Return the [x, y] coordinate for the center point of the cell that contains the specified text.  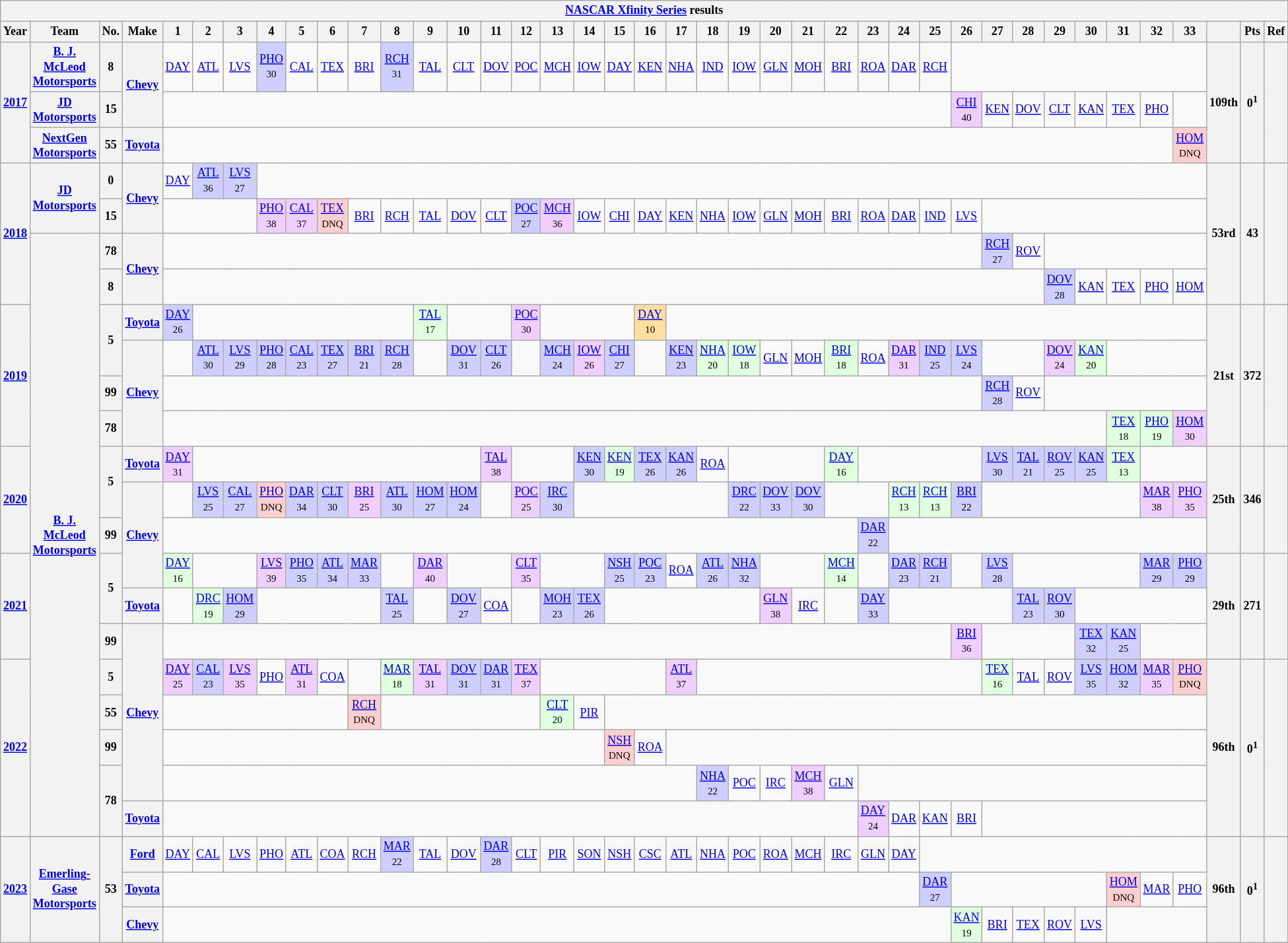
HOM29 [240, 606]
MCH14 [841, 571]
GLN38 [776, 606]
LVS30 [998, 464]
CSC [650, 854]
DAY10 [650, 322]
16 [650, 32]
NSH [619, 854]
DAR34 [301, 500]
TAL31 [430, 677]
13 [557, 32]
MAR33 [364, 571]
24 [904, 32]
CLT26 [496, 358]
346 [1252, 499]
12 [526, 32]
Make [143, 32]
KEN19 [619, 464]
TEX27 [333, 358]
MCH36 [557, 216]
MCH24 [557, 358]
11 [496, 32]
BRI22 [966, 500]
DAY25 [178, 677]
271 [1252, 606]
CAL27 [240, 500]
DAY26 [178, 322]
NSH25 [619, 571]
POC27 [526, 216]
TAL38 [496, 464]
LVS28 [998, 571]
Ref [1276, 32]
25 [935, 32]
BRI18 [841, 358]
LVS29 [240, 358]
BRI21 [364, 358]
43 [1252, 234]
CHI40 [966, 110]
14 [590, 32]
Pts [1252, 32]
TAL25 [397, 606]
DOV33 [776, 500]
0 [111, 181]
23 [873, 32]
2 [208, 32]
33 [1190, 32]
21 [808, 32]
25th [1224, 499]
TAL23 [1028, 606]
KEN30 [590, 464]
TEX32 [1091, 641]
PHO29 [1190, 571]
PHO28 [272, 358]
2019 [16, 375]
CLT35 [526, 571]
IOW18 [744, 358]
Team [65, 32]
IND25 [935, 358]
DAR40 [430, 571]
CLT30 [333, 500]
372 [1252, 375]
2022 [16, 748]
DOV30 [808, 500]
HOM30 [1190, 429]
NSHDNQ [619, 748]
31 [1124, 32]
27 [998, 32]
LVS25 [208, 500]
NHA32 [744, 571]
RCHDNQ [364, 713]
30 [1091, 32]
DAY31 [178, 464]
RCH27 [998, 252]
29 [1060, 32]
2023 [16, 889]
NHA20 [713, 358]
NextGen Motorsports [65, 145]
BRI25 [364, 500]
1 [178, 32]
LVS39 [272, 571]
TEX13 [1124, 464]
Ford [143, 854]
TEXDNQ [333, 216]
SON [590, 854]
32 [1157, 32]
TEX16 [998, 677]
MOH23 [557, 606]
18 [713, 32]
RCH31 [397, 67]
CAL37 [301, 216]
17 [681, 32]
3 [240, 32]
ATL26 [713, 571]
DOV27 [463, 606]
29th [1224, 606]
DAR27 [935, 890]
2021 [16, 606]
22 [841, 32]
LVS27 [240, 181]
KAN26 [681, 464]
Year [16, 32]
MAR29 [1157, 571]
2020 [16, 499]
No. [111, 32]
28 [1028, 32]
HOM [1190, 287]
109th [1224, 102]
HOM24 [463, 500]
ATL36 [208, 181]
19 [744, 32]
MAR22 [397, 854]
TEX18 [1124, 429]
KAN19 [966, 925]
DOV24 [1060, 358]
IOW26 [590, 358]
MCH38 [808, 783]
ROV30 [1060, 606]
6 [333, 32]
CLT20 [557, 713]
LVS24 [966, 358]
2018 [16, 234]
BRI36 [966, 641]
DAY24 [873, 819]
NASCAR Xfinity Series results [644, 11]
MAR38 [1157, 500]
MAR35 [1157, 677]
10 [463, 32]
TAL21 [1028, 464]
IRC30 [557, 500]
HOM32 [1124, 677]
ROV25 [1060, 464]
21st [1224, 375]
ATL34 [333, 571]
7 [364, 32]
KEN23 [681, 358]
53 [111, 889]
2017 [16, 102]
20 [776, 32]
DOV28 [1060, 287]
TAL17 [430, 322]
PHO19 [1157, 429]
KAN20 [1091, 358]
MAR18 [397, 677]
POC25 [526, 500]
4 [272, 32]
ATL37 [681, 677]
CHI27 [619, 358]
NHA22 [713, 783]
9 [430, 32]
Emerling-Gase Motorsports [65, 889]
TEX37 [526, 677]
PHO30 [272, 67]
DRC22 [744, 500]
26 [966, 32]
POC30 [526, 322]
DAR28 [496, 854]
53rd [1224, 234]
POC23 [650, 571]
ATL31 [301, 677]
DRC19 [208, 606]
MAR [1157, 890]
PHO38 [272, 216]
CHI [619, 216]
HOM27 [430, 500]
RCH21 [935, 571]
DAR23 [904, 571]
DAR22 [873, 535]
DAY33 [873, 606]
